Output the [X, Y] coordinate of the center of the cell containing the given text.  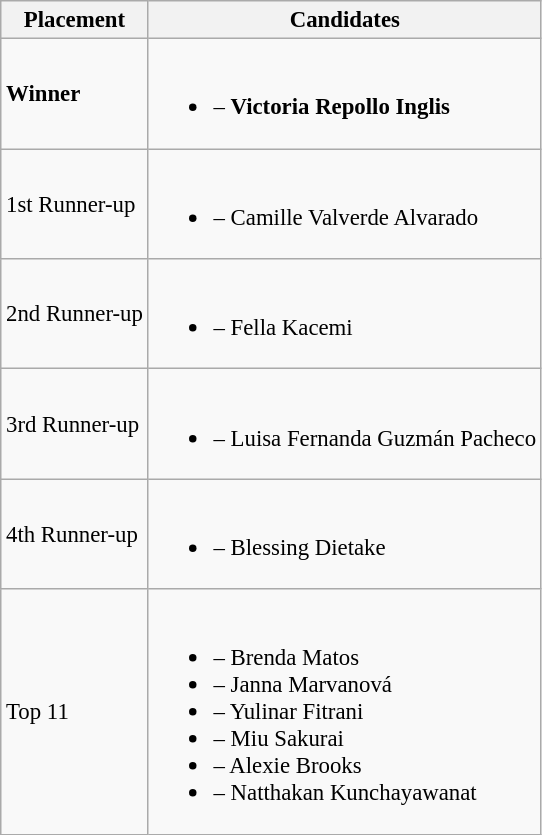
4th Runner-up [74, 534]
Candidates [344, 20]
– Victoria Repollo Inglis [344, 94]
– Camille Valverde Alvarado [344, 204]
Top 11 [74, 712]
Winner [74, 94]
Placement [74, 20]
– Fella Kacemi [344, 314]
– Brenda Matos – Janna Marvanová – Yulinar Fitrani – Miu Sakurai – Alexie Brooks – Natthakan Kunchayawanat [344, 712]
– Blessing Dietake [344, 534]
2nd Runner-up [74, 314]
3rd Runner-up [74, 424]
– Luisa Fernanda Guzmán Pacheco [344, 424]
1st Runner-up [74, 204]
